Capture the cell that displays the provided text and extract its [X, Y] central coordinate. 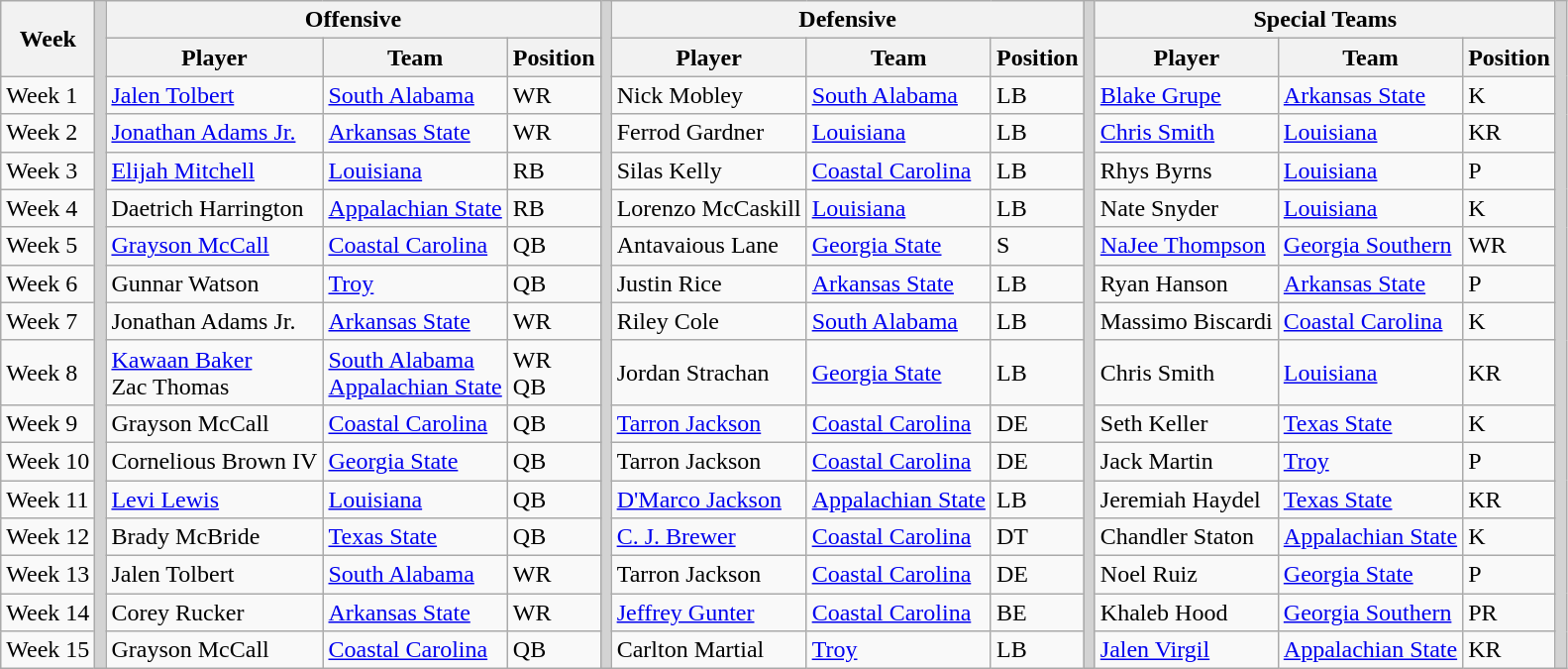
Blake Grupe [1187, 95]
Cornelious Brown IV [214, 461]
Justin Rice [709, 283]
Massimo Biscardi [1187, 321]
Week 14 [48, 613]
Jordan Strachan [709, 373]
D'Marco Jackson [709, 499]
WRQB [554, 373]
Jeffrey Gunter [709, 613]
Week 7 [48, 321]
Week 3 [48, 170]
Brady McBride [214, 537]
BE [1037, 613]
Jeremiah Haydel [1187, 499]
PR [1510, 613]
Defensive [848, 20]
Nate Snyder [1187, 208]
Daetrich Harrington [214, 208]
Silas Kelly [709, 170]
Rhys Byrns [1187, 170]
Week 1 [48, 95]
Seth Keller [1187, 423]
Jack Martin [1187, 461]
Nick Mobley [709, 95]
Week 10 [48, 461]
Riley Cole [709, 321]
Ryan Hanson [1187, 283]
Ferrod Gardner [709, 133]
Jalen Virgil [1187, 650]
Week 4 [48, 208]
Week 6 [48, 283]
Kawaan BakerZac Thomas [214, 373]
Special Teams [1325, 20]
Week [48, 39]
S [1037, 246]
Gunnar Watson [214, 283]
Week 12 [48, 537]
Noel Ruiz [1187, 575]
Antavaious Lane [709, 246]
Khaleb Hood [1187, 613]
Offensive [353, 20]
Corey Rucker [214, 613]
Week 15 [48, 650]
Week 2 [48, 133]
Lorenzo McCaskill [709, 208]
Week 5 [48, 246]
C. J. Brewer [709, 537]
Chandler Staton [1187, 537]
Week 9 [48, 423]
South AlabamaAppalachian State [415, 373]
Week 8 [48, 373]
Week 11 [48, 499]
Week 13 [48, 575]
Elijah Mitchell [214, 170]
Carlton Martial [709, 650]
NaJee Thompson [1187, 246]
DT [1037, 537]
Levi Lewis [214, 499]
